Capture the cell that displays the provided text and extract its (x, y) central coordinate. 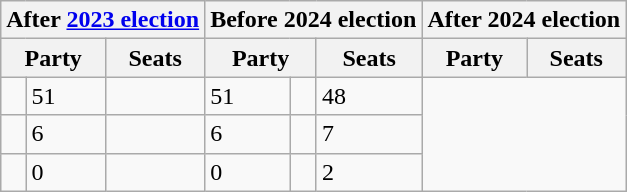
7 (368, 134)
After 2023 election (103, 20)
48 (368, 96)
Before 2024 election (314, 20)
2 (368, 172)
After 2024 election (524, 20)
